Provide the (x, y) coordinate of the cell's center where the given text is located.  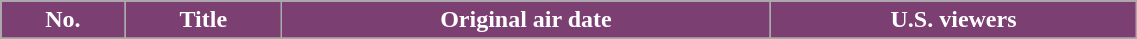
Title (204, 20)
U.S. viewers (954, 20)
No. (63, 20)
Original air date (526, 20)
